Capture the cell that displays the provided text and extract its (X, Y) central coordinate. 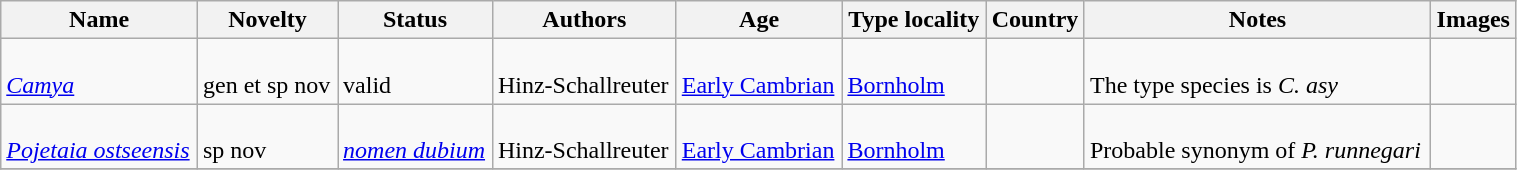
valid (416, 72)
gen et sp nov (267, 72)
Probable synonym of P. runnegari (1257, 136)
Pojetaia ostseensis (100, 136)
Name (100, 20)
Country (1036, 20)
Type locality (914, 20)
Age (759, 20)
Camya (100, 72)
Images (1474, 20)
Status (416, 20)
sp nov (267, 136)
The type species is C. asy (1257, 72)
Notes (1257, 20)
Authors (584, 20)
nomen dubium (416, 136)
Novelty (267, 20)
